For the text-containing cell, return its midpoint in (x, y) coordinate format. 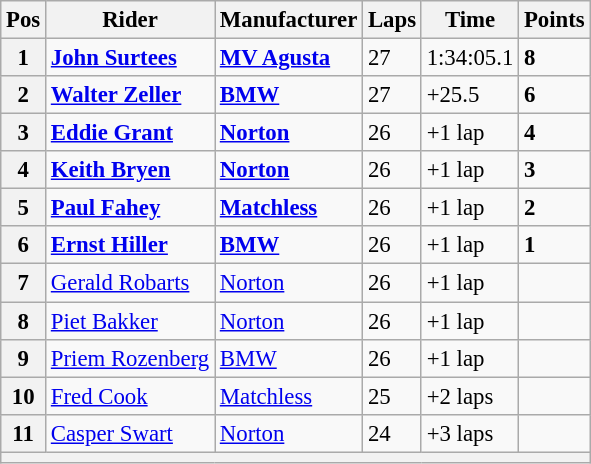
7 (24, 283)
Points (554, 20)
John Surtees (130, 58)
Paul Fahey (130, 208)
Eddie Grant (130, 133)
Keith Bryen (130, 170)
1:34:05.1 (470, 58)
Fred Cook (130, 396)
Gerald Robarts (130, 283)
Piet Bakker (130, 321)
Pos (24, 20)
5 (24, 208)
Casper Swart (130, 433)
10 (24, 396)
25 (392, 396)
24 (392, 433)
+3 laps (470, 433)
9 (24, 358)
Priem Rozenberg (130, 358)
Walter Zeller (130, 95)
11 (24, 433)
+2 laps (470, 396)
Laps (392, 20)
MV Agusta (288, 58)
Time (470, 20)
+25.5 (470, 95)
Rider (130, 20)
Manufacturer (288, 20)
Ernst Hiller (130, 245)
